Pinpoint the cell where the given text exists, returning its [X, Y] midpoint coordinate. 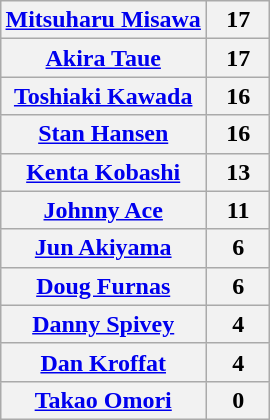
Akira Taue [103, 58]
0 [238, 400]
13 [238, 172]
Dan Kroffat [103, 362]
Danny Spivey [103, 324]
11 [238, 210]
Toshiaki Kawada [103, 96]
Doug Furnas [103, 286]
Mitsuharu Misawa [103, 20]
Stan Hansen [103, 134]
Johnny Ace [103, 210]
Jun Akiyama [103, 248]
Takao Omori [103, 400]
Kenta Kobashi [103, 172]
